Output the [X, Y] coordinate of the center of the cell containing the given text.  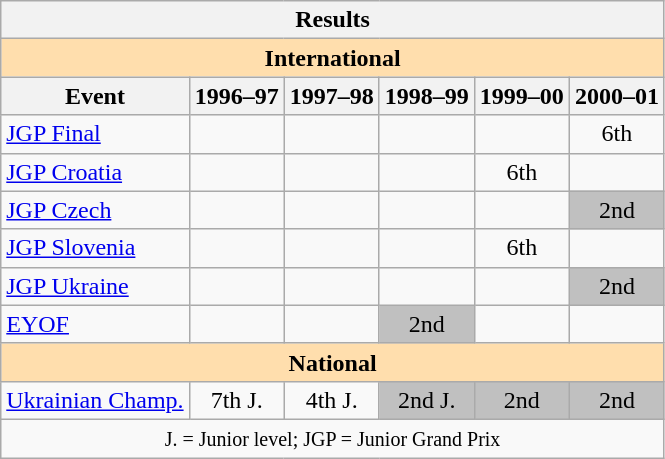
National [333, 362]
1998–99 [426, 96]
J. = Junior level; JGP = Junior Grand Prix [333, 438]
International [333, 58]
JGP Ukraine [95, 286]
4th J. [332, 400]
Ukrainian Champ. [95, 400]
1996–97 [236, 96]
JGP Croatia [95, 172]
7th J. [236, 400]
EYOF [95, 324]
JGP Czech [95, 210]
JGP Slovenia [95, 248]
1997–98 [332, 96]
1999–00 [522, 96]
JGP Final [95, 134]
Event [95, 96]
2nd J. [426, 400]
Results [333, 20]
2000–01 [616, 96]
